Determine the [X, Y] coordinate at the center of the cell enclosing the given text.  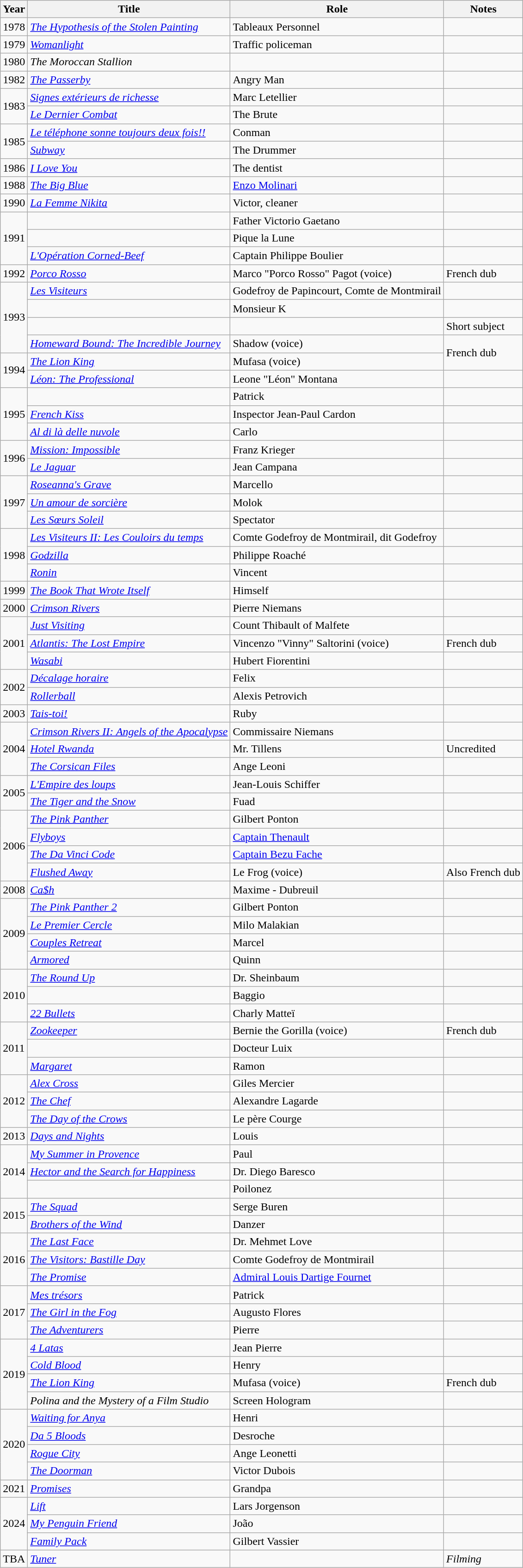
Flyboys [129, 837]
1997 [14, 502]
Pierre [337, 1330]
Décalage horaire [129, 678]
Giles Mercier [337, 1084]
1988 [14, 185]
Mes trésors [129, 1295]
Charly Matteï [337, 1013]
Marcello [337, 484]
Carlo [337, 432]
La Femme Nikita [129, 203]
I Love You [129, 167]
Augusto Flores [337, 1312]
Marcel [337, 942]
Les Sœurs Soleil [129, 520]
2004 [14, 749]
2024 [14, 1524]
Marc Letellier [337, 97]
Desroche [337, 1436]
1986 [14, 167]
Captain Thenault [337, 837]
Jean-Louis Schiffer [337, 784]
Les Visiteurs [129, 291]
Spectator [337, 520]
Philippe Roaché [337, 555]
The Tiger and the Snow [129, 802]
4 Latas [129, 1348]
Monsieur K [337, 309]
1993 [14, 317]
The Day of the Crows [129, 1119]
Da 5 Bloods [129, 1436]
Victor Dubois [337, 1471]
Short subject [484, 326]
Hector and the Search for Happiness [129, 1171]
1985 [14, 141]
Title [129, 9]
2009 [14, 934]
The Hypothesis of the Stolen Painting [129, 27]
Fuad [337, 802]
Le Premier Cercle [129, 925]
2003 [14, 713]
Commissaire Niemans [337, 731]
Waiting for Anya [129, 1418]
2011 [14, 1048]
Ca$h [129, 890]
Quinn [337, 960]
2020 [14, 1444]
2012 [14, 1101]
Tableaux Personnel [337, 27]
Hotel Rwanda [129, 749]
The Girl in the Fog [129, 1312]
Maxime - Dubreuil [337, 890]
The Visitors: Bastille Day [129, 1259]
Shadow (voice) [337, 344]
Subway [129, 150]
Baggio [337, 995]
Mission: Impossible [129, 449]
1978 [14, 27]
1994 [14, 370]
The Brute [337, 115]
The Last Face [129, 1242]
2008 [14, 890]
Traffic policeman [337, 44]
Les Visiteurs II: Les Couloirs du temps [129, 538]
Louis [337, 1136]
Role [337, 9]
Léon: The Professional [129, 379]
1979 [14, 44]
Godefroy de Papincourt, Comte de Montmirail [337, 291]
Le Dernier Combat [129, 115]
Pique la Lune [337, 238]
Alexandre Lagarde [337, 1101]
Comte Godefroy de Montmirail, dit Godefroy [337, 538]
2002 [14, 687]
Wasabi [129, 661]
2001 [14, 643]
Pierre Niemans [337, 608]
Godzilla [129, 555]
Admiral Louis Dartige Fournet [337, 1277]
Polina and the Mystery of a Film Studio [129, 1401]
2017 [14, 1312]
Uncredited [484, 749]
Inspector Jean-Paul Cardon [337, 414]
2005 [14, 793]
1991 [14, 238]
The Passerby [129, 80]
The Chef [129, 1101]
Comte Godefroy de Montmirail [337, 1259]
2010 [14, 995]
Vincenzo "Vinny" Saltorini (voice) [337, 643]
Couples Retreat [129, 942]
2016 [14, 1259]
Henry [337, 1365]
Tuner [129, 1559]
Henri [337, 1418]
Cold Blood [129, 1365]
The Doorman [129, 1471]
The Promise [129, 1277]
Roseanna's Grave [129, 484]
The dentist [337, 167]
Ronin [129, 573]
Angry Man [337, 80]
Himself [337, 590]
L'Opération Corned-Beef [129, 256]
L'Empire des loups [129, 784]
Ruby [337, 713]
Bernie the Gorilla (voice) [337, 1030]
2000 [14, 608]
Poilonez [337, 1189]
Atlantis: The Lost Empire [129, 643]
Le père Courge [337, 1119]
Screen Hologram [337, 1401]
2019 [14, 1374]
Alex Cross [129, 1084]
1990 [14, 203]
Father Victorio Gaetano [337, 221]
Franz Krieger [337, 449]
The Book That Wrote Itself [129, 590]
Womanlight [129, 44]
The Pink Panther [129, 819]
Dr. Sheinbaum [337, 978]
My Penguin Friend [129, 1524]
The Da Vinci Code [129, 855]
1980 [14, 62]
My Summer in Provence [129, 1154]
22 Bullets [129, 1013]
Lars Jorgenson [337, 1506]
Grandpa [337, 1488]
Paul [337, 1154]
Marco "Porco Rosso" Pagot (voice) [337, 273]
2021 [14, 1488]
1983 [14, 106]
Ramon [337, 1066]
Captain Bezu Fache [337, 855]
The Big Blue [129, 185]
Armored [129, 960]
The Squad [129, 1207]
Notes [484, 9]
Brothers of the Wind [129, 1224]
Also French dub [484, 872]
Year [14, 9]
Tais-toi! [129, 713]
Flushed Away [129, 872]
Days and Nights [129, 1136]
Lift [129, 1506]
Victor, cleaner [337, 203]
Count Thibault of Malfete [337, 626]
2013 [14, 1136]
Family Pack [129, 1541]
Docteur Luix [337, 1048]
Enzo Molinari [337, 185]
Captain Philippe Boulier [337, 256]
Crimson Rivers [129, 608]
The Adventurers [129, 1330]
2006 [14, 846]
Molok [337, 502]
Hubert Fiorentini [337, 661]
Al di là delle nuvole [129, 432]
Ange Leoni [337, 766]
1992 [14, 273]
Dr. Diego Baresco [337, 1171]
Signes extérieurs de richesse [129, 97]
Just Visiting [129, 626]
Zookeeper [129, 1030]
Crimson Rivers II: Angels of the Apocalypse [129, 731]
2014 [14, 1171]
2015 [14, 1215]
Le Jaguar [129, 467]
The Round Up [129, 978]
Mr. Tillens [337, 749]
The Corsican Files [129, 766]
Margaret [129, 1066]
Leone "Léon" Montana [337, 379]
French Kiss [129, 414]
Filming [484, 1559]
Promises [129, 1488]
1999 [14, 590]
Le téléphone sonne toujours deux fois!! [129, 132]
Vincent [337, 573]
Rollerball [129, 696]
João [337, 1524]
Serge Buren [337, 1207]
The Pink Panther 2 [129, 907]
1982 [14, 80]
Jean Pierre [337, 1348]
The Moroccan Stallion [129, 62]
Jean Campana [337, 467]
TBA [14, 1559]
Homeward Bound: The Incredible Journey [129, 344]
Milo Malakian [337, 925]
Dr. Mehmet Love [337, 1242]
Porco Rosso [129, 273]
Gilbert Vassier [337, 1541]
Ange Leonetti [337, 1453]
Le Frog (voice) [337, 872]
Alexis Petrovich [337, 696]
1996 [14, 458]
1995 [14, 414]
Rogue City [129, 1453]
Danzer [337, 1224]
Un amour de sorcière [129, 502]
1998 [14, 555]
Conman [337, 132]
The Drummer [337, 150]
Felix [337, 678]
